Scan for the cell matching the given text and deliver its [X, Y] coordinate at center. 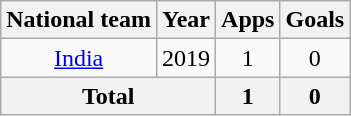
Year [186, 20]
2019 [186, 58]
Total [108, 96]
India [79, 58]
Apps [248, 20]
Goals [315, 20]
National team [79, 20]
